Search for the cell housing the specified text and yield its [X, Y] center coordinate. 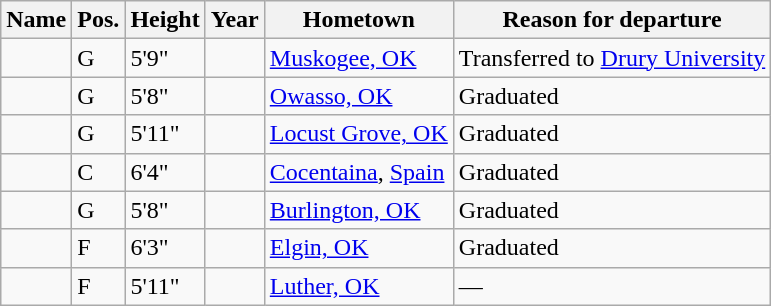
5'9" [165, 58]
Owasso, OK [358, 96]
C [98, 172]
Muskogee, OK [358, 58]
6'3" [165, 248]
Locust Grove, OK [358, 134]
Height [165, 20]
Luther, OK [358, 286]
Year [234, 20]
6'4" [165, 172]
Elgin, OK [358, 248]
Burlington, OK [358, 210]
Pos. [98, 20]
Hometown [358, 20]
Transferred to Drury University [612, 58]
Reason for departure [612, 20]
— [612, 286]
Name [36, 20]
Cocentaina, Spain [358, 172]
